Detect which cell encompasses the target text, then output its [X, Y] center coordinate. 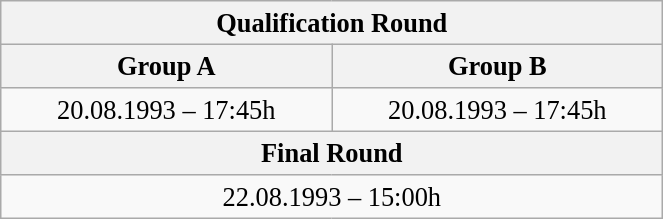
Group B [498, 66]
Final Round [332, 153]
Group A [166, 66]
22.08.1993 – 15:00h [332, 197]
Qualification Round [332, 22]
